Return (x, y) of the center of cell containing provided text 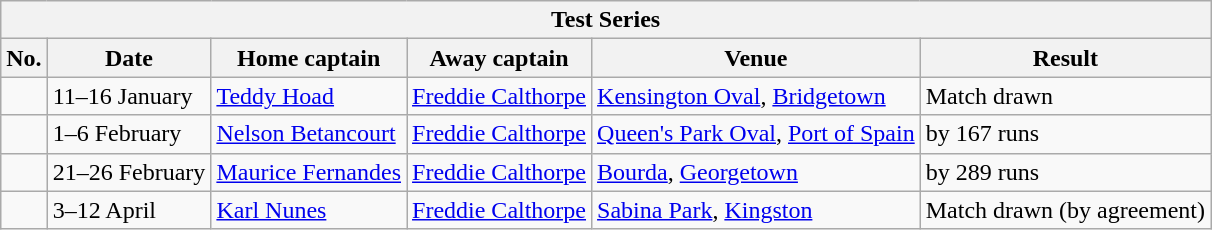
Maurice Fernandes (309, 172)
Kensington Oval, Bridgetown (756, 96)
Match drawn (by agreement) (1065, 210)
Venue (756, 58)
Nelson Betancourt (309, 134)
No. (24, 58)
Bourda, Georgetown (756, 172)
Queen's Park Oval, Port of Spain (756, 134)
Match drawn (1065, 96)
Karl Nunes (309, 210)
11–16 January (129, 96)
Date (129, 58)
3–12 April (129, 210)
Test Series (606, 20)
1–6 February (129, 134)
Home captain (309, 58)
Result (1065, 58)
21–26 February (129, 172)
by 167 runs (1065, 134)
Away captain (500, 58)
Teddy Hoad (309, 96)
Sabina Park, Kingston (756, 210)
by 289 runs (1065, 172)
